Pinpoint the cell where the given text exists, returning its (X, Y) midpoint coordinate. 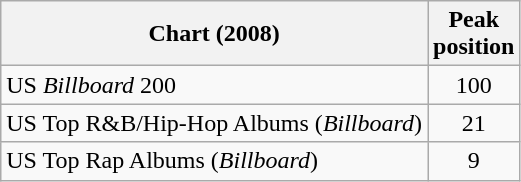
9 (474, 161)
US Top R&B/Hip-Hop Albums (Billboard) (214, 123)
US Top Rap Albums (Billboard) (214, 161)
Peakposition (474, 34)
US Billboard 200 (214, 85)
21 (474, 123)
Chart (2008) (214, 34)
100 (474, 85)
